Detect which cell encompasses the target text, then output its (X, Y) center coordinate. 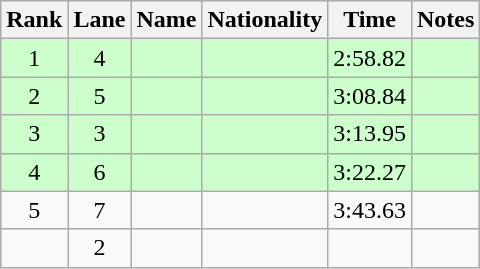
3:22.27 (370, 172)
3:43.63 (370, 210)
Lane (100, 20)
3:08.84 (370, 96)
6 (100, 172)
3:13.95 (370, 134)
1 (34, 58)
Time (370, 20)
2:58.82 (370, 58)
Nationality (265, 20)
7 (100, 210)
Name (166, 20)
Rank (34, 20)
Notes (445, 20)
